Return (x, y) of the center of cell containing provided text 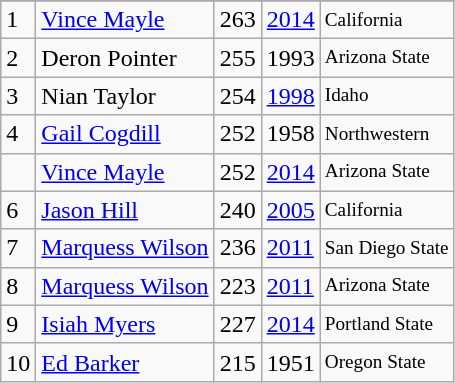
1958 (290, 134)
2 (18, 58)
223 (238, 286)
2005 (290, 210)
Jason Hill (125, 210)
1951 (290, 362)
1 (18, 20)
Gail Cogdill (125, 134)
227 (238, 324)
9 (18, 324)
1998 (290, 96)
7 (18, 248)
Deron Pointer (125, 58)
Portland State (386, 324)
San Diego State (386, 248)
4 (18, 134)
Idaho (386, 96)
3 (18, 96)
1993 (290, 58)
Northwestern (386, 134)
236 (238, 248)
Ed Barker (125, 362)
10 (18, 362)
254 (238, 96)
Oregon State (386, 362)
8 (18, 286)
255 (238, 58)
6 (18, 210)
240 (238, 210)
Nian Taylor (125, 96)
215 (238, 362)
263 (238, 20)
Isiah Myers (125, 324)
